Determine the [X, Y] coordinate at the center of the cell enclosing the given text.  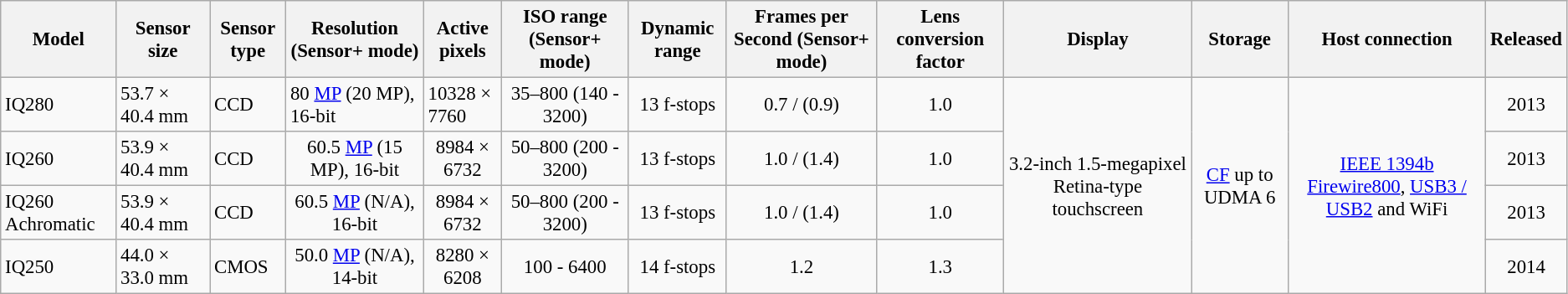
80 MP (20 MP), 16-bit [355, 106]
Sensor size [163, 39]
IQ250 [59, 266]
Dynamic range [678, 39]
ISO range (Sensor+ mode) [565, 39]
1.2 [802, 266]
3.2-inch 1.5-megapixel Retina-type touchscreen [1098, 186]
53.7 × 40.4 mm [163, 106]
Active pixels [462, 39]
35–800 (140 - 3200) [565, 106]
1.3 [940, 266]
Host connection [1387, 39]
Sensor type [248, 39]
0.7 / (0.9) [802, 106]
Model [59, 39]
44.0 × 33.0 mm [163, 266]
Lens conversion factor [940, 39]
IEEE 1394b Firewire800, USB3 / USB2 and WiFi [1387, 186]
Released [1526, 39]
IQ260 [59, 159]
60.5 MP (15 MP), 16-bit [355, 159]
8280 × 6208 [462, 266]
60.5 MP (N/A), 16-bit [355, 213]
50.0 MP (N/A), 14-bit [355, 266]
IQ260 Achromatic [59, 213]
IQ280 [59, 106]
CF up to UDMA 6 [1240, 186]
CMOS [248, 266]
Frames per Second (Sensor+ mode) [802, 39]
Display [1098, 39]
Resolution (Sensor+ mode) [355, 39]
14 f-stops [678, 266]
10328 × 7760 [462, 106]
2014 [1526, 266]
Storage [1240, 39]
100 - 6400 [565, 266]
